Pinpoint the cell where the given text exists, returning its (x, y) midpoint coordinate. 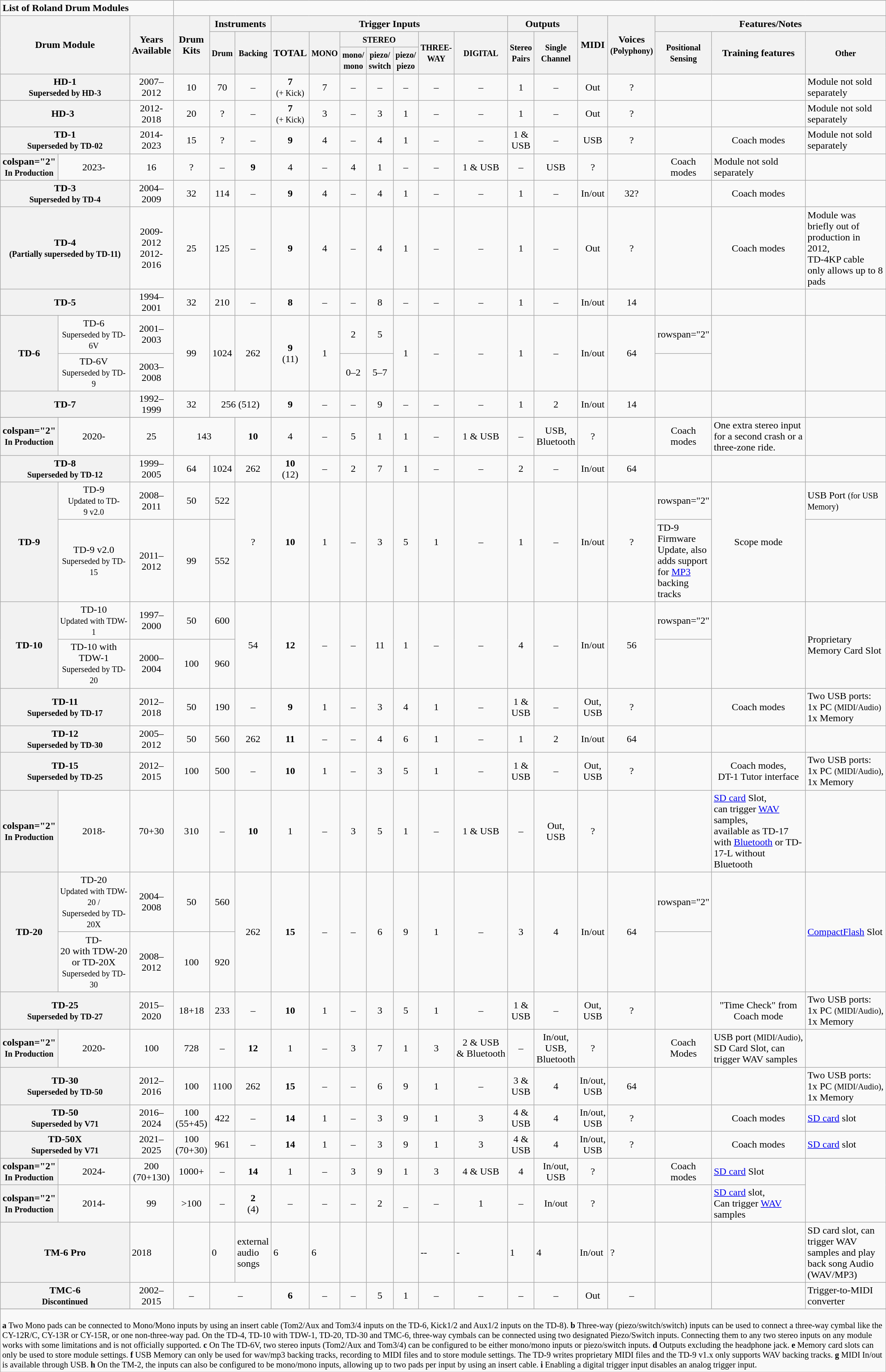
1100 (222, 1086)
TOTAL (290, 52)
Coach Modes (683, 1048)
10(12) (290, 469)
190 (222, 707)
external audio songs (253, 1252)
Backing (253, 52)
USB Port (for USB Memory) (846, 501)
2012–2018 (151, 707)
233 (222, 1010)
32? (632, 193)
2011–2012 (151, 561)
210 (222, 302)
piezo/switch (380, 61)
TD-10Updated with TDW-1 (93, 620)
Module was briefly out of production in 2012,TD-4KP cable only allows up to 8 pads (846, 248)
1994–2001 (151, 302)
5–7 (380, 372)
100(70+30) (192, 1145)
0–2 (353, 372)
2007–2012 (151, 87)
-- (436, 1252)
2009-20122012-2016 (151, 248)
TD-5 (65, 302)
1992–1999 (151, 405)
SD card slot, can trigger WAV samples and play back song Audio (WAV/MP3) (846, 1252)
TD-7 (65, 405)
500 (222, 771)
>100 (192, 1204)
TD-6Superseded by TD-6V (93, 334)
SD card Slot (758, 1171)
TD-1 Superseded by TD-02 (65, 140)
2015–2020 (151, 1010)
2004–2009 (151, 193)
1997–2000 (151, 620)
TD-20 (29, 932)
2(4) (253, 1204)
SingleChannel (556, 52)
2004–2008 (151, 902)
2008–2011 (151, 501)
TD-9 v2.0Superseded by TD-15 (93, 561)
In/out,USB,Bluetooth (556, 1048)
Trigger Inputs (389, 24)
TD-8Superseded by TD-12 (65, 469)
TD-11Superseded by TD-17 (65, 707)
1000+ (192, 1171)
TD-10 (29, 645)
TD-12Superseded by TD-30 (65, 739)
2024- (93, 1171)
54 (253, 645)
TD-20 with TDW-20or TD-20XSuperseded by TD-30 (93, 962)
143 (204, 437)
Drum (222, 52)
TD-30Superseded by TD-50 (65, 1086)
TD-9Updated to TD-9 v2.0 (93, 501)
16 (151, 167)
20 (192, 114)
522 (222, 501)
Training features (758, 52)
- (481, 1252)
1999–2005 (151, 469)
_ (406, 1204)
3 & USB (521, 1086)
961 (222, 1145)
2016–2024 (151, 1118)
SD card Slot,can trigger WAV samples,available as TD-17 with Bluetooth or TD-17-L without Bluetooth (758, 831)
2003–2008 (151, 372)
USB,Bluetooth (556, 437)
TD-6 (29, 353)
2018- (93, 831)
310 (192, 831)
200(70+130) (151, 1171)
Positional Sensing (683, 52)
MIDI (593, 45)
"Time Check" from Coach mode (758, 1010)
70+30 (151, 831)
TD-9 Firmware Update, also adds support for MP3 backing tracks (683, 561)
YearsAvailable (151, 45)
STEREO (379, 39)
125 (222, 248)
TD-10 with TDW-1Superseded by TD-20 (93, 663)
Drum Module (65, 45)
2008–2012 (151, 962)
600 (222, 620)
TD-50XSuperseded by V71 (65, 1145)
2012–2015 (151, 771)
CompactFlash Slot (846, 932)
TD-9 (29, 542)
DIGITAL (481, 52)
Coach modes,DT-1 Tutor interface (758, 771)
Two USB ports: 1x PC (MIDI/Audio) 1x Memory (846, 707)
2023- (93, 167)
100(55+45) (192, 1118)
2000–2004 (151, 663)
TMC-6Discontinued (65, 1296)
TD-4(Partially superseded by TD-11) (65, 248)
2002–2015 (151, 1296)
2001–2003 (151, 334)
2018 (151, 1252)
70 (222, 87)
920 (222, 962)
TD-20Updated with TDW-20 /Superseded by TD-20X (93, 902)
List of Roland Drum Modules (87, 8)
552 (222, 561)
MONO (324, 52)
114 (222, 193)
2005–2012 (151, 739)
Features/Notes (771, 24)
TM-6 Pro (65, 1252)
HD-3 (65, 114)
Instruments (241, 24)
Outputs (543, 24)
HD-1Superseded by HD-3 (65, 87)
Proprietary Memory Card Slot (846, 645)
SD card slot,Can trigger WAV samples (758, 1204)
Trigger-to-MIDI converter (846, 1296)
2021–2025 (151, 1145)
56 (632, 645)
0 (222, 1252)
TD-25Superseded by TD-27 (65, 1010)
2012–2016 (151, 1086)
2014-2023 (151, 140)
Voices(Polyphony) (632, 45)
2 & USB & Bluetooth (481, 1048)
DrumKits (192, 45)
256 (512) (241, 405)
2012-2018 (151, 114)
Other (846, 52)
18+18 (192, 1010)
USB port (MIDI/Audio), SD Card Slot, can trigger WAV samples (758, 1048)
728 (192, 1048)
TD-3 Superseded by TD-4 (65, 193)
960 (222, 663)
mono/mono (353, 61)
TD-6VSuperseded by TD-9 (93, 372)
TD-15Superseded by TD-25 (65, 771)
422 (222, 1118)
TD-50Superseded by V71 (65, 1118)
9(11) (290, 353)
StereoPairs (521, 52)
One extra stereo input for a second crash or a three-zone ride. (758, 437)
Scope mode (758, 542)
THREE-WAY (436, 52)
piezo/piezo (406, 61)
2014- (93, 1204)
